Capture the cell that displays the provided text and extract its (X, Y) central coordinate. 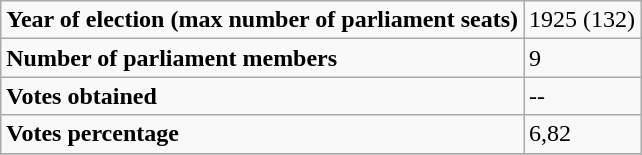
Votes percentage (262, 134)
Year of election (max number of parliament seats) (262, 20)
Number of parliament members (262, 58)
Votes obtained (262, 96)
9 (582, 58)
6,82 (582, 134)
-- (582, 96)
1925 (132) (582, 20)
